Determine the (X, Y) coordinate at the center of the cell enclosing the given text.  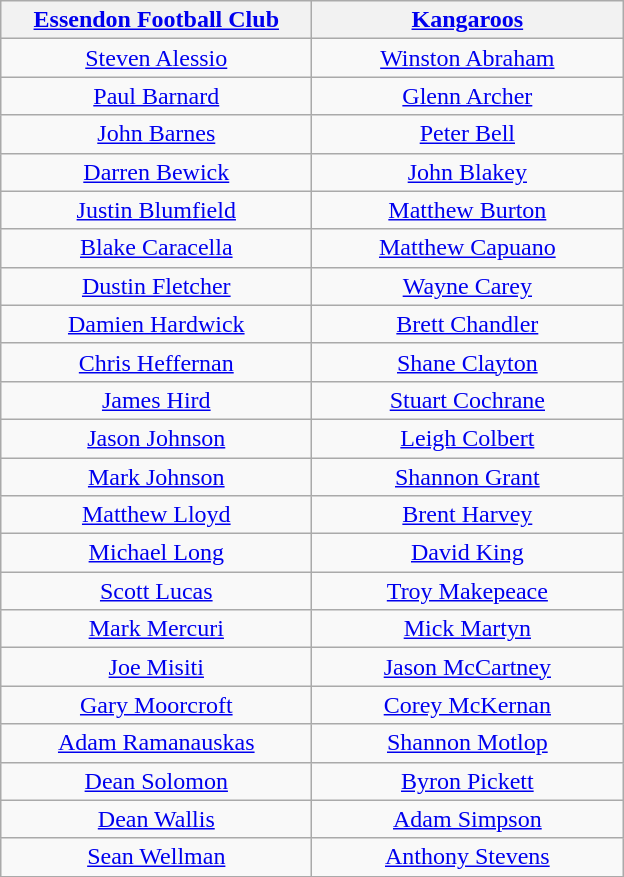
Matthew Capuano (468, 248)
Leigh Colbert (468, 438)
Jason Johnson (156, 438)
Adam Simpson (468, 819)
Matthew Lloyd (156, 515)
Matthew Burton (468, 210)
Dean Wallis (156, 819)
Wayne Carey (468, 286)
Essendon Football Club (156, 20)
Mark Johnson (156, 477)
James Hird (156, 400)
David King (468, 553)
Anthony Stevens (468, 857)
Scott Lucas (156, 591)
Shannon Grant (468, 477)
Dustin Fletcher (156, 286)
Peter Bell (468, 134)
Shane Clayton (468, 362)
Mark Mercuri (156, 629)
Damien Hardwick (156, 324)
Justin Blumfield (156, 210)
Shannon Motlop (468, 743)
Brent Harvey (468, 515)
John Barnes (156, 134)
Brett Chandler (468, 324)
Blake Caracella (156, 248)
Paul Barnard (156, 96)
Jason McCartney (468, 667)
Stuart Cochrane (468, 400)
Steven Alessio (156, 58)
Dean Solomon (156, 781)
Joe Misiti (156, 667)
Adam Ramanauskas (156, 743)
John Blakey (468, 172)
Corey McKernan (468, 705)
Chris Heffernan (156, 362)
Kangaroos (468, 20)
Darren Bewick (156, 172)
Byron Pickett (468, 781)
Glenn Archer (468, 96)
Sean Wellman (156, 857)
Michael Long (156, 553)
Mick Martyn (468, 629)
Troy Makepeace (468, 591)
Winston Abraham (468, 58)
Gary Moorcroft (156, 705)
